Pinpoint the cell where the given text exists, returning its [x, y] midpoint coordinate. 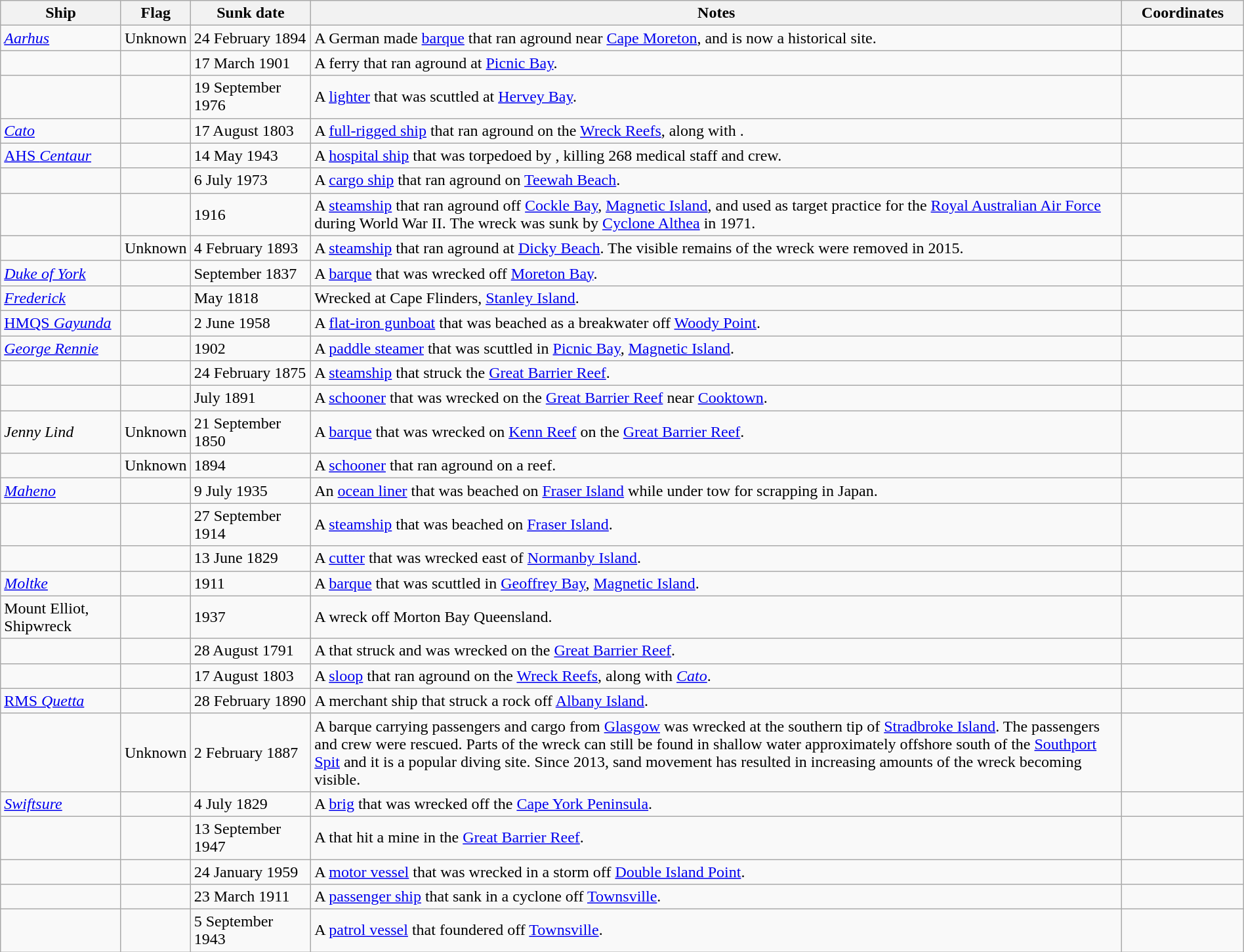
A wreck off Morton Bay Queensland. [716, 617]
1911 [251, 583]
2 February 1887 [251, 752]
1902 [251, 348]
Frederick [61, 298]
24 January 1959 [251, 872]
May 1818 [251, 298]
Jenny Lind [61, 432]
9 July 1935 [251, 491]
Aarhus [61, 38]
A passenger ship that sank in a cyclone off Townsville. [716, 897]
28 August 1791 [251, 651]
A cutter that was wrecked east of Normanby Island. [716, 558]
13 June 1829 [251, 558]
George Rennie [61, 348]
4 July 1829 [251, 804]
A barque that was scuttled in Geoffrey Bay, Magnetic Island. [716, 583]
RMS Quetta [61, 701]
September 1837 [251, 273]
27 September 1914 [251, 525]
A German made barque that ran aground near Cape Moreton, and is now a historical site. [716, 38]
A patrol vessel that foundered off Townsville. [716, 930]
Mount Elliot, Shipwreck [61, 617]
14 May 1943 [251, 155]
2 June 1958 [251, 323]
4 February 1893 [251, 248]
Duke of York [61, 273]
A motor vessel that was wrecked in a storm off Double Island Point. [716, 872]
Maheno [61, 491]
Flag [155, 13]
13 September 1947 [251, 837]
Coordinates [1182, 13]
Sunk date [251, 13]
A paddle steamer that was scuttled in Picnic Bay, Magnetic Island. [716, 348]
A sloop that ran aground on the Wreck Reefs, along with Cato. [716, 676]
1916 [251, 214]
17 March 1901 [251, 63]
1894 [251, 466]
A steamship that struck the Great Barrier Reef. [716, 373]
24 February 1875 [251, 373]
AHS Centaur [61, 155]
A barque that was wrecked on Kenn Reef on the Great Barrier Reef. [716, 432]
A steamship that ran aground at Dicky Beach. The visible remains of the wreck were removed in 2015. [716, 248]
Swiftsure [61, 804]
A cargo ship that ran aground on Teewah Beach. [716, 180]
Moltke [61, 583]
5 September 1943 [251, 930]
A lighter that was scuttled at Hervey Bay. [716, 97]
19 September 1976 [251, 97]
Wrecked at Cape Flinders, Stanley Island. [716, 298]
28 February 1890 [251, 701]
July 1891 [251, 398]
A schooner that was wrecked on the Great Barrier Reef near Cooktown. [716, 398]
Ship [61, 13]
6 July 1973 [251, 180]
A steamship that was beached on Fraser Island. [716, 525]
24 February 1894 [251, 38]
An ocean liner that was beached on Fraser Island while under tow for scrapping in Japan. [716, 491]
Cato [61, 131]
21 September 1850 [251, 432]
A barque that was wrecked off Moreton Bay. [716, 273]
A ferry that ran aground at Picnic Bay. [716, 63]
23 March 1911 [251, 897]
A schooner that ran aground on a reef. [716, 466]
1937 [251, 617]
A that struck and was wrecked on the Great Barrier Reef. [716, 651]
A full-rigged ship that ran aground on the Wreck Reefs, along with . [716, 131]
HMQS Gayunda [61, 323]
A that hit a mine in the Great Barrier Reef. [716, 837]
A hospital ship that was torpedoed by , killing 268 medical staff and crew. [716, 155]
A merchant ship that struck a rock off Albany Island. [716, 701]
Notes [716, 13]
A brig that was wrecked off the Cape York Peninsula. [716, 804]
A flat-iron gunboat that was beached as a breakwater off Woody Point. [716, 323]
